Provide the [x, y] coordinate of the cell's center where the given text is located.  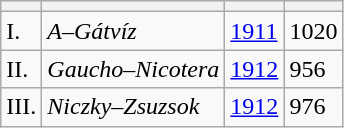
Niczky–Zsuzsok [134, 107]
1020 [314, 31]
I. [22, 31]
956 [314, 69]
Gaucho–Nicotera [134, 69]
A–Gátvíz [134, 31]
II. [22, 69]
1911 [254, 31]
III. [22, 107]
976 [314, 107]
